Return (X, Y) of the center of cell containing provided text 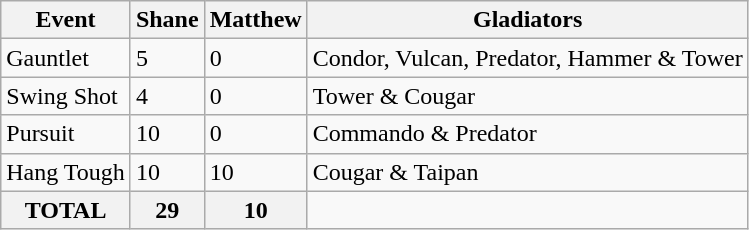
Matthew (256, 20)
Commando & Predator (528, 134)
Gladiators (528, 20)
TOTAL (66, 210)
Shane (167, 20)
Hang Tough (66, 172)
5 (167, 58)
Event (66, 20)
Tower & Cougar (528, 96)
29 (167, 210)
Condor, Vulcan, Predator, Hammer & Tower (528, 58)
4 (167, 96)
Swing Shot (66, 96)
Cougar & Taipan (528, 172)
Gauntlet (66, 58)
Pursuit (66, 134)
